Search for the cell housing the specified text and yield its (X, Y) center coordinate. 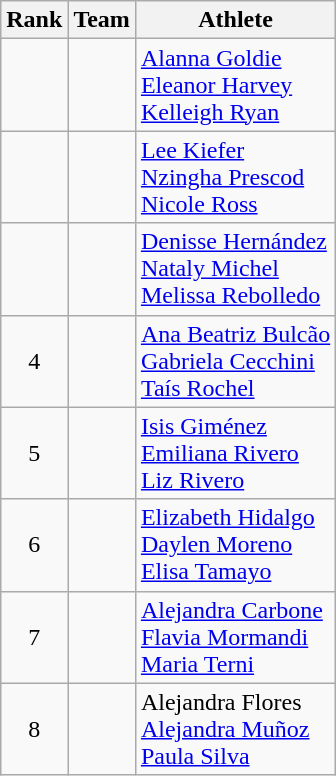
Rank (34, 20)
Athlete (235, 20)
Alejandra FloresAlejandra MuñozPaula Silva (235, 729)
6 (34, 545)
7 (34, 637)
Denisse HernándezNataly MichelMelissa Rebolledo (235, 269)
Elizabeth HidalgoDaylen MorenoElisa Tamayo (235, 545)
Lee KieferNzingha PrescodNicole Ross (235, 177)
4 (34, 361)
Isis GiménezEmiliana RiveroLiz Rivero (235, 453)
Alanna GoldieEleanor HarveyKelleigh Ryan (235, 85)
5 (34, 453)
Alejandra CarboneFlavia MormandiMaria Terni (235, 637)
Ana Beatriz BulcãoGabriela CecchiniTaís Rochel (235, 361)
8 (34, 729)
Team (102, 20)
